Return [X, Y] of the center of cell containing provided text 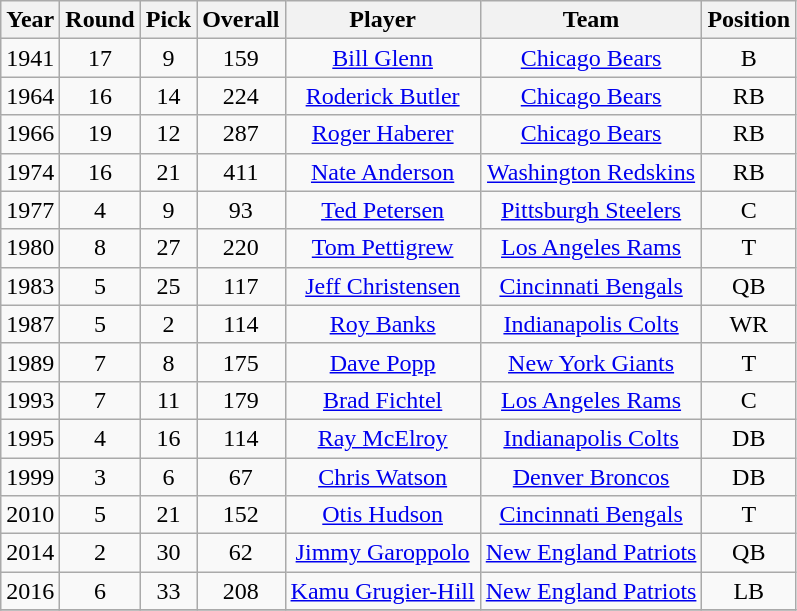
Year [30, 20]
1980 [30, 248]
Bill Glenn [382, 58]
2016 [30, 591]
Chris Watson [382, 477]
19 [100, 134]
Jimmy Garoppolo [382, 553]
93 [241, 210]
B [749, 58]
33 [168, 591]
1977 [30, 210]
224 [241, 96]
Denver Broncos [591, 477]
1966 [30, 134]
117 [241, 286]
New York Giants [591, 362]
1989 [30, 362]
1941 [30, 58]
Washington Redskins [591, 172]
Round [100, 20]
159 [241, 58]
411 [241, 172]
Player [382, 20]
Pittsburgh Steelers [591, 210]
Dave Popp [382, 362]
Overall [241, 20]
Position [749, 20]
Ray McElroy [382, 438]
Roger Haberer [382, 134]
Roy Banks [382, 324]
Ted Petersen [382, 210]
17 [100, 58]
2014 [30, 553]
1999 [30, 477]
27 [168, 248]
1995 [30, 438]
67 [241, 477]
1987 [30, 324]
14 [168, 96]
1993 [30, 400]
Roderick Butler [382, 96]
12 [168, 134]
175 [241, 362]
62 [241, 553]
Kamu Grugier-Hill [382, 591]
Pick [168, 20]
Brad Fichtel [382, 400]
LB [749, 591]
3 [100, 477]
287 [241, 134]
Otis Hudson [382, 515]
1964 [30, 96]
1983 [30, 286]
11 [168, 400]
1974 [30, 172]
WR [749, 324]
Jeff Christensen [382, 286]
Nate Anderson [382, 172]
179 [241, 400]
30 [168, 553]
Team [591, 20]
152 [241, 515]
208 [241, 591]
25 [168, 286]
220 [241, 248]
Tom Pettigrew [382, 248]
2010 [30, 515]
